Return (X, Y) of the center of cell containing provided text 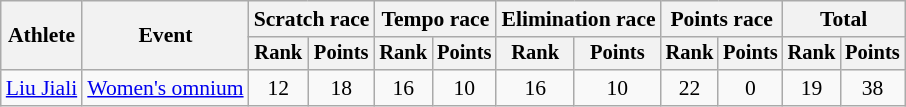
38 (872, 88)
Women's omnium (165, 88)
Scratch race (312, 19)
18 (341, 88)
Tempo race (435, 19)
Elimination race (578, 19)
12 (278, 88)
Total (844, 19)
Liu Jiali (42, 88)
Event (165, 36)
19 (812, 88)
22 (690, 88)
0 (750, 88)
Athlete (42, 36)
Points race (722, 19)
